Return (x, y) of the center of cell containing provided text 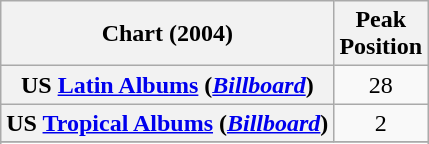
US Tropical Albums (Billboard) (168, 123)
US Latin Albums (Billboard) (168, 85)
Peak Position (381, 34)
2 (381, 123)
Chart (2004) (168, 34)
28 (381, 85)
